Detect which cell encompasses the target text, then output its (x, y) center coordinate. 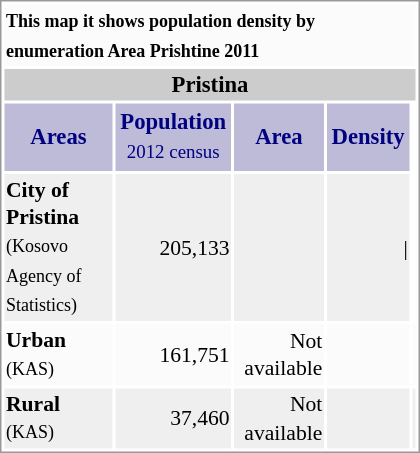
Urban (KAS) (58, 354)
205,133 (173, 247)
Population2012 census (173, 138)
This map it shows population density by enumeration Area Prishtine 2011 (210, 35)
Areas (58, 138)
161,751 (173, 354)
Area (279, 138)
City of Pristina (Kosovo Agency of Statistics) (58, 247)
| (368, 247)
Rural (KAS) (58, 418)
37,460 (173, 418)
Density (368, 138)
Pristina (210, 86)
